Return the [x, y] coordinate for the center point of the cell that contains the specified text.  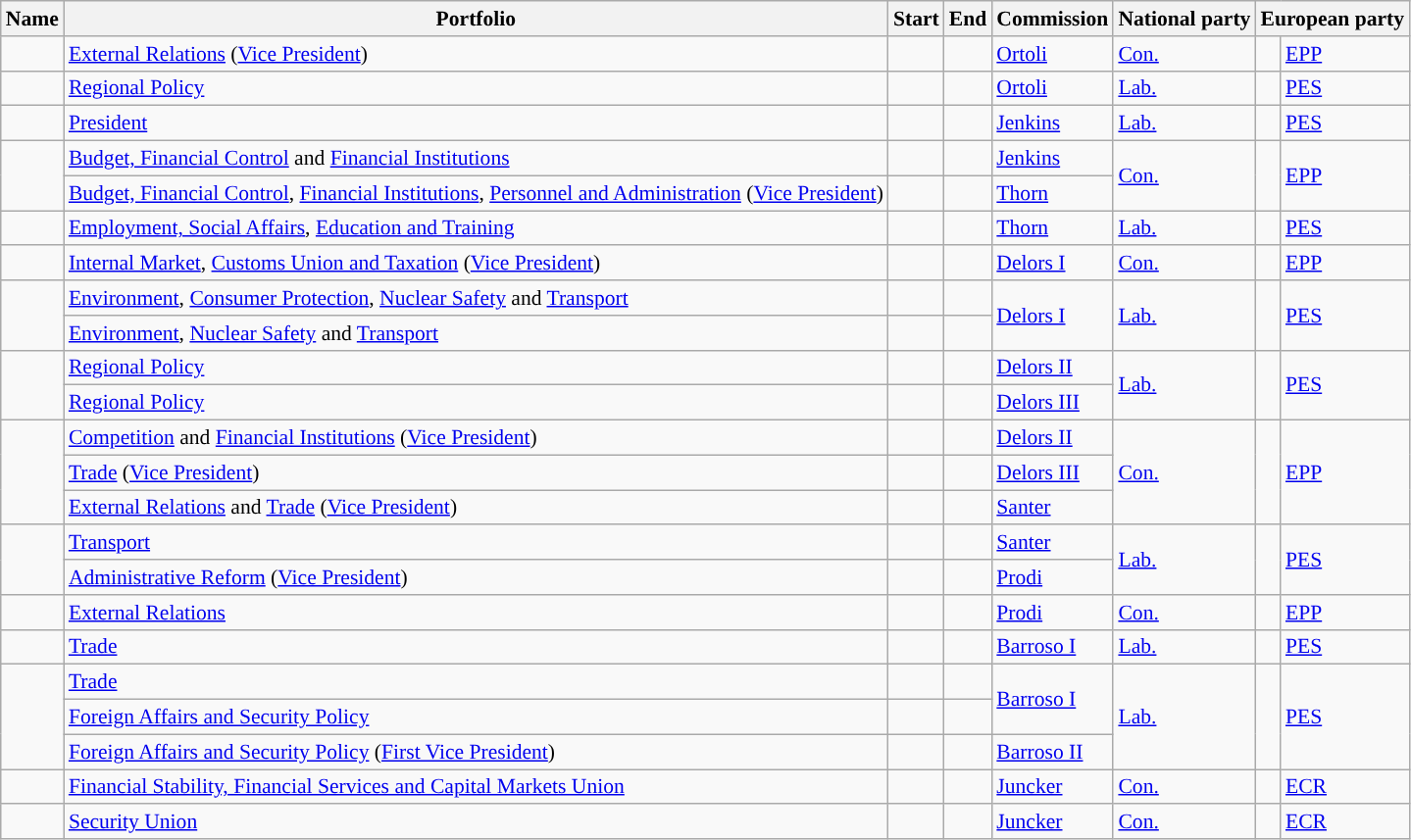
Commission [1052, 19]
European party [1332, 19]
Environment, Nuclear Safety and Transport [477, 333]
End [969, 19]
Portfolio [477, 19]
Competition and Financial Institutions (Vice President) [477, 438]
Security Union [477, 822]
Trade (Vice President) [477, 472]
External Relations [477, 613]
Start [916, 19]
Employment, Social Affairs, Education and Training [477, 228]
Financial Stability, Financial Services and Capital Markets Union [477, 787]
Administrative Reform (Vice President) [477, 577]
Foreign Affairs and Security Policy (First Vice President) [477, 752]
External Relations (Vice President) [477, 54]
Budget, Financial Control and Financial Institutions [477, 159]
External Relations and Trade (Vice President) [477, 508]
Transport [477, 543]
Internal Market, Customs Union and Taxation (Vice President) [477, 264]
Foreign Affairs and Security Policy [477, 717]
Budget, Financial Control, Financial Institutions, Personnel and Administration (Vice President) [477, 193]
Environment, Consumer Protection, Nuclear Safety and Transport [477, 298]
Barroso II [1052, 752]
Name [32, 19]
President [477, 124]
National party [1184, 19]
